Return [X, Y] of the center of cell containing provided text 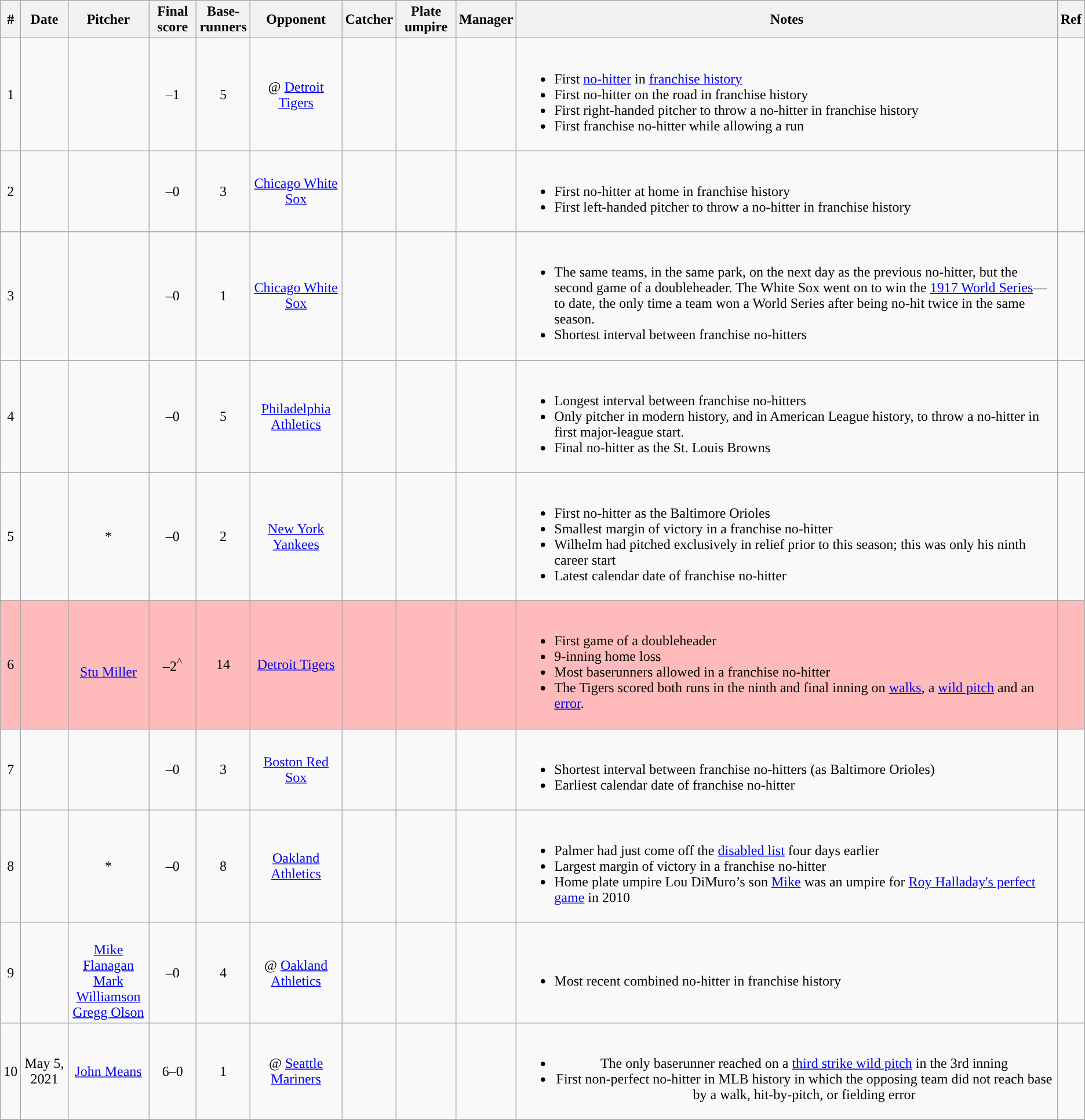
7 [10, 769]
6 [10, 664]
# [10, 20]
–1 [173, 94]
@ Oakland Athletics [296, 973]
First no-hitter at home in franchise historyFirst left-handed pitcher to throw a no-hitter in franchise history [787, 191]
@ Seattle Mariners [296, 1071]
Base-runners [223, 20]
Shortest interval between franchise no-hitters (as Baltimore Orioles)Earliest calendar date of franchise no-hitter [787, 769]
Boston Red Sox [296, 769]
May 5, 2021 [44, 1071]
Most recent combined no-hitter in franchise history [787, 973]
Final score [173, 20]
6–0 [173, 1071]
Plate umpire [427, 20]
10 [10, 1071]
9 [10, 973]
Mike Flanagan Mark Williamson Gregg Olson [108, 973]
–2^ [173, 664]
Manager [486, 20]
Ref [1071, 20]
14 [223, 664]
@ Detroit Tigers [296, 94]
Opponent [296, 20]
Detroit Tigers [296, 664]
Date [44, 20]
John Means [108, 1071]
Notes [787, 20]
Catcher [369, 20]
New York Yankees [296, 537]
Oakland Athletics [296, 866]
Stu Miller [108, 664]
Pitcher [108, 20]
Philadelphia Athletics [296, 416]
